Return the [x, y] coordinate for the center point of the cell that contains the specified text.  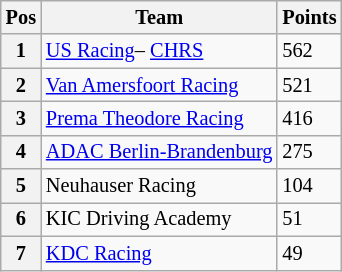
Van Amersfoort Racing [159, 85]
Prema Theodore Racing [159, 118]
4 [21, 152]
2 [21, 85]
Team [159, 17]
275 [309, 152]
104 [309, 186]
49 [309, 253]
3 [21, 118]
1 [21, 51]
521 [309, 85]
KDC Racing [159, 253]
562 [309, 51]
ADAC Berlin-Brandenburg [159, 152]
5 [21, 186]
6 [21, 219]
KIC Driving Academy [159, 219]
Neuhauser Racing [159, 186]
US Racing– CHRS [159, 51]
Points [309, 17]
416 [309, 118]
Pos [21, 17]
7 [21, 253]
51 [309, 219]
